Return [X, Y] of the center of cell containing provided text 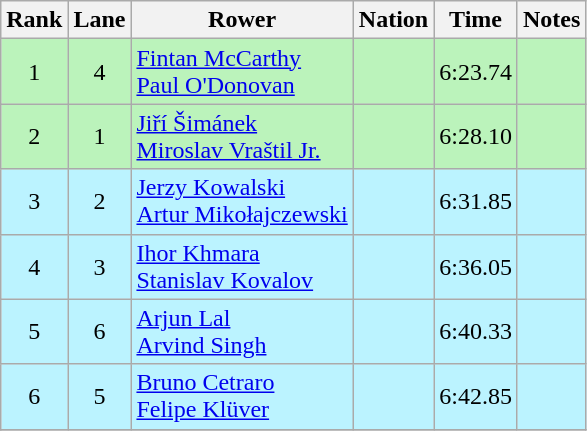
Nation [393, 20]
Rank [34, 20]
6:23.74 [476, 72]
Notes [551, 20]
6:42.85 [476, 396]
Lane [100, 20]
6:36.05 [476, 266]
Jerzy KowalskiArtur Mikołajczewski [242, 202]
Fintan McCarthyPaul O'Donovan [242, 72]
Time [476, 20]
6:31.85 [476, 202]
6:28.10 [476, 136]
Ihor KhmaraStanislav Kovalov [242, 266]
6:40.33 [476, 332]
Bruno CetraroFelipe Klüver [242, 396]
Arjun LalArvind Singh [242, 332]
Jiří ŠimánekMiroslav Vraštil Jr. [242, 136]
Rower [242, 20]
